Capture the cell that displays the provided text and extract its [X, Y] central coordinate. 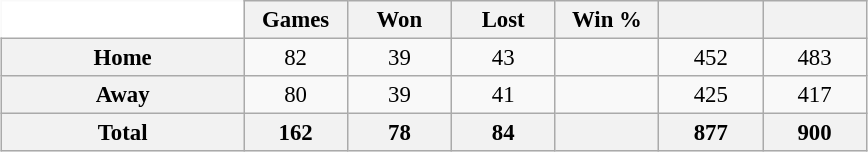
417 [815, 95]
84 [503, 133]
452 [711, 57]
162 [296, 133]
483 [815, 57]
Games [296, 20]
Won [399, 20]
82 [296, 57]
Away [123, 95]
Lost [503, 20]
43 [503, 57]
78 [399, 133]
Win % [607, 20]
425 [711, 95]
Home [123, 57]
41 [503, 95]
877 [711, 133]
80 [296, 95]
Total [123, 133]
900 [815, 133]
